Pinpoint the cell where the given text exists, returning its [x, y] midpoint coordinate. 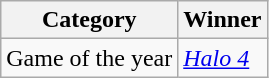
Halo 4 [222, 58]
Category [90, 20]
Winner [222, 20]
Game of the year [90, 58]
